Search for the cell housing the specified text and yield its (X, Y) center coordinate. 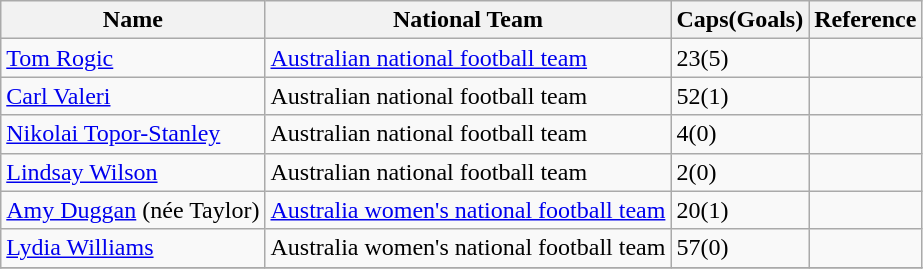
National Team (468, 20)
Carl Valeri (133, 96)
Amy Duggan (née Taylor) (133, 210)
Nikolai Topor-Stanley (133, 134)
Lydia Williams (133, 248)
23(5) (740, 58)
20(1) (740, 210)
4(0) (740, 134)
Lindsay Wilson (133, 172)
Caps(Goals) (740, 20)
2(0) (740, 172)
57(0) (740, 248)
Reference (866, 20)
Name (133, 20)
52(1) (740, 96)
Tom Rogic (133, 58)
